Search for the cell housing the specified text and yield its (X, Y) center coordinate. 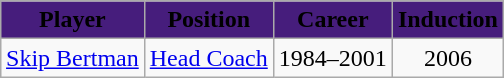
Player (73, 20)
Position (208, 20)
2006 (448, 58)
Induction (448, 20)
Skip Bertman (73, 58)
Career (332, 20)
Head Coach (208, 58)
1984–2001 (332, 58)
